Provide the (X, Y) coordinate of the cell's center where the given text is located.  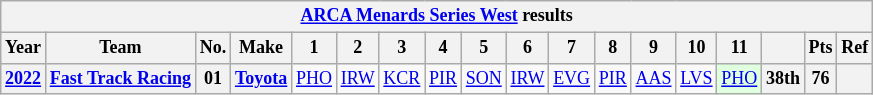
6 (528, 48)
8 (612, 48)
11 (740, 48)
Ref (855, 48)
No. (212, 48)
Make (262, 48)
7 (572, 48)
ARCA Menards Series West results (437, 16)
3 (402, 48)
AAS (654, 78)
76 (820, 78)
1 (314, 48)
KCR (402, 78)
9 (654, 48)
Pts (820, 48)
5 (484, 48)
Toyota (262, 78)
Team (120, 48)
Year (24, 48)
Fast Track Racing (120, 78)
2 (358, 48)
2022 (24, 78)
38th (784, 78)
LVS (696, 78)
SON (484, 78)
EVG (572, 78)
10 (696, 48)
4 (444, 48)
01 (212, 78)
